From the cell containing the given text, extract its center point as (X, Y) coordinate. 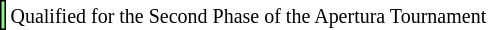
Qualified for the Second Phase of the Apertura Tournament (248, 15)
